Locate the cell with the specified text and output its (X, Y) center coordinate. 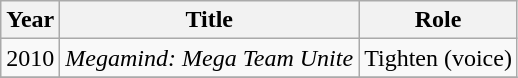
Title (210, 20)
Year (30, 20)
Role (438, 20)
Tighten (voice) (438, 58)
Megamind: Mega Team Unite (210, 58)
2010 (30, 58)
